Scan for the cell matching the given text and deliver its [X, Y] coordinate at center. 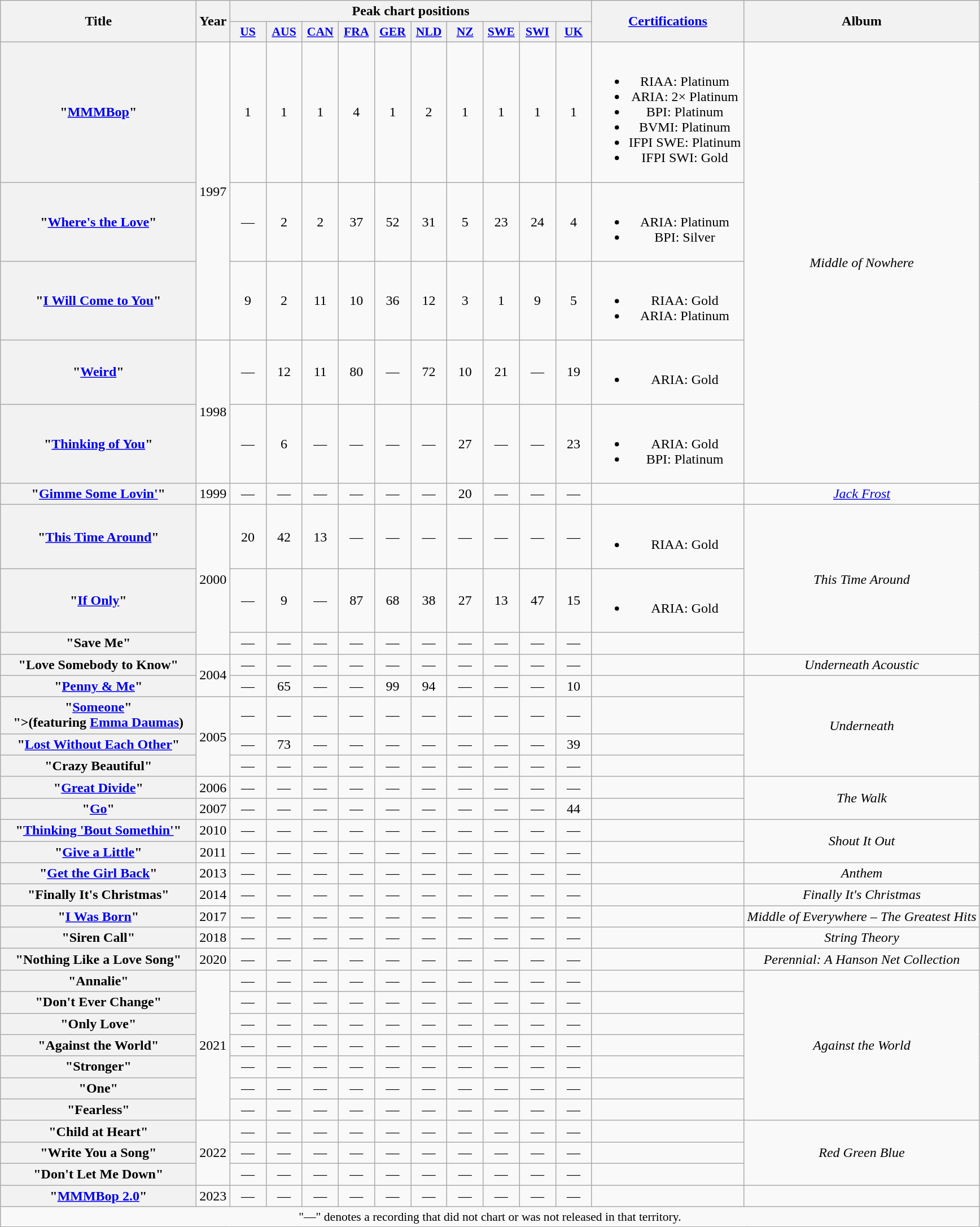
"Go" [98, 809]
37 [356, 221]
"Lost Without Each Other" [98, 744]
24 [537, 221]
2020 [213, 959]
SWI [537, 32]
SWE [501, 32]
2006 [213, 787]
RIAA: PlatinumARIA: 2× PlatinumBPI: PlatinumBVMI: PlatinumIFPI SWE: PlatinumIFPI SWI: Gold [668, 112]
"Fearless" [98, 1110]
"MMMBop" [98, 112]
RIAA: Gold [668, 536]
Jack Frost [861, 494]
Against the World [861, 1045]
2017 [213, 916]
"Give a Little" [98, 852]
2023 [213, 1195]
"I Was Born" [98, 916]
CAN [320, 32]
99 [392, 686]
Underneath Acoustic [861, 665]
"One" [98, 1088]
2022 [213, 1152]
47 [537, 601]
15 [574, 601]
1998 [213, 412]
6 [284, 444]
ARIA: PlatinumBPI: Silver [668, 221]
1999 [213, 494]
68 [392, 601]
This Time Around [861, 579]
65 [284, 686]
1997 [213, 191]
Shout It Out [861, 841]
"Finally It's Christmas" [98, 895]
Finally It's Christmas [861, 895]
"MMMBop 2.0" [98, 1195]
Red Green Blue [861, 1152]
"Don't Let Me Down" [98, 1174]
"Write You a Song" [98, 1152]
44 [574, 809]
"If Only" [98, 601]
The Walk [861, 798]
2007 [213, 809]
"Thinking 'Bout Somethin'" [98, 830]
87 [356, 601]
AUS [284, 32]
52 [392, 221]
Middle of Everywhere – The Greatest Hits [861, 916]
"Save Me" [98, 643]
"Penny & Me" [98, 686]
"Annalie" [98, 981]
39 [574, 744]
Certifications [668, 21]
FRA [356, 32]
"I Will Come to You" [98, 301]
3 [465, 301]
"Weird" [98, 373]
"Only Love" [98, 1024]
"Great Divide" [98, 787]
Underneath [861, 726]
2004 [213, 675]
US [248, 32]
"Don't Ever Change" [98, 1002]
38 [429, 601]
21 [501, 373]
NZ [465, 32]
2014 [213, 895]
2018 [213, 938]
Middle of Nowhere [861, 262]
Perennial: A Hanson Net Collection [861, 959]
2013 [213, 874]
2005 [213, 736]
GER [392, 32]
73 [284, 744]
"Someone"">(featuring Emma Daumas) [98, 715]
"Against the World" [98, 1045]
94 [429, 686]
"Thinking of You" [98, 444]
String Theory [861, 938]
36 [392, 301]
Anthem [861, 874]
NLD [429, 32]
72 [429, 373]
Peak chart positions [411, 11]
"Where's the Love" [98, 221]
"Gimme Some Lovin'" [98, 494]
80 [356, 373]
"Child at Heart" [98, 1131]
RIAA: GoldARIA: Platinum [668, 301]
"Nothing Like a Love Song" [98, 959]
Title [98, 21]
19 [574, 373]
2011 [213, 852]
"Love Somebody to Know" [98, 665]
"This Time Around" [98, 536]
Year [213, 21]
42 [284, 536]
"Crazy Beautiful" [98, 766]
UK [574, 32]
"Stronger" [98, 1067]
2000 [213, 579]
"Siren Call" [98, 938]
Album [861, 21]
"—" denotes a recording that did not chart or was not released in that territory. [490, 1217]
2021 [213, 1045]
31 [429, 221]
ARIA: GoldBPI: Platinum [668, 444]
"Get the Girl Back" [98, 874]
2010 [213, 830]
